Locate the cell with the specified text and output its [x, y] center coordinate. 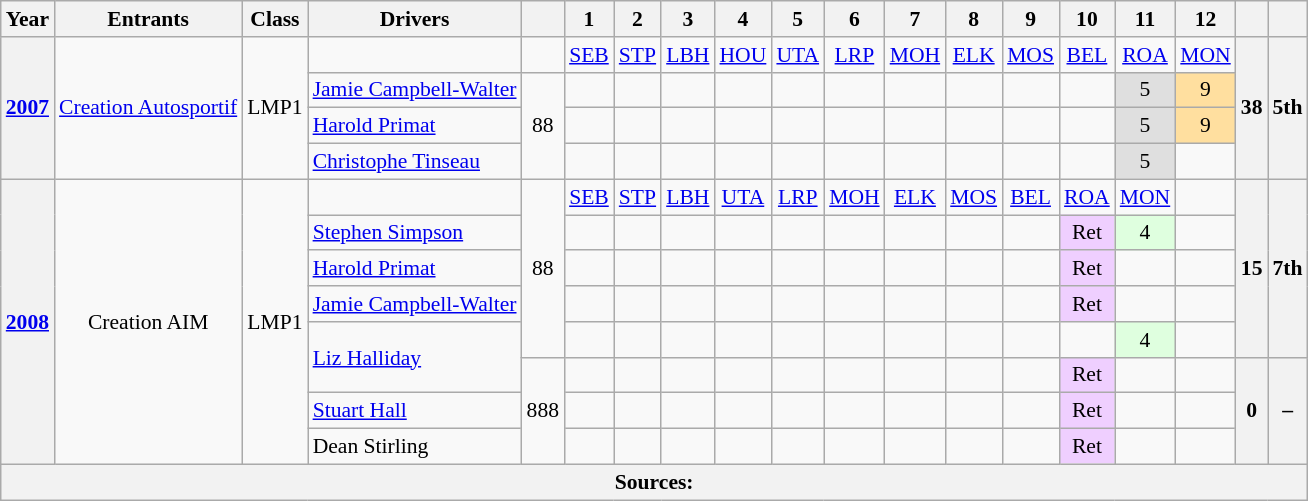
HOU [742, 55]
– [1288, 410]
Sources: [654, 482]
5th [1288, 108]
0 [1252, 410]
Creation AIM [148, 322]
2 [638, 19]
Christophe Tinseau [415, 162]
Stephen Simpson [415, 233]
Stuart Hall [415, 411]
Creation Autosportif [148, 108]
7th [1288, 268]
11 [1146, 19]
Entrants [148, 19]
10 [1087, 19]
Dean Stirling [415, 447]
Drivers [415, 19]
Class [274, 19]
888 [544, 410]
3 [688, 19]
1 [589, 19]
Liz Halliday [415, 358]
2007 [28, 108]
Year [28, 19]
12 [1206, 19]
7 [916, 19]
38 [1252, 108]
8 [974, 19]
2008 [28, 322]
6 [854, 19]
15 [1252, 268]
